Detect which cell encompasses the target text, then output its (x, y) center coordinate. 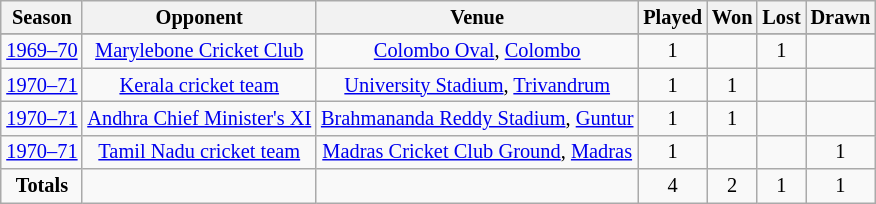
2 (732, 186)
Brahmananda Reddy Stadium, Guntur (477, 119)
University Stadium, Trivandrum (477, 85)
Kerala cricket team (199, 85)
Tamil Nadu cricket team (199, 152)
Drawn (841, 18)
Played (672, 18)
Venue (477, 18)
Won (732, 18)
Madras Cricket Club Ground, Madras (477, 152)
Totals (42, 186)
Season (42, 18)
Lost (781, 18)
1969–70 (42, 51)
Marylebone Cricket Club (199, 51)
Andhra Chief Minister's XI (199, 119)
Opponent (199, 18)
Colombo Oval, Colombo (477, 51)
4 (672, 186)
